Return the (x, y) coordinate for the center point of the cell that contains the specified text.  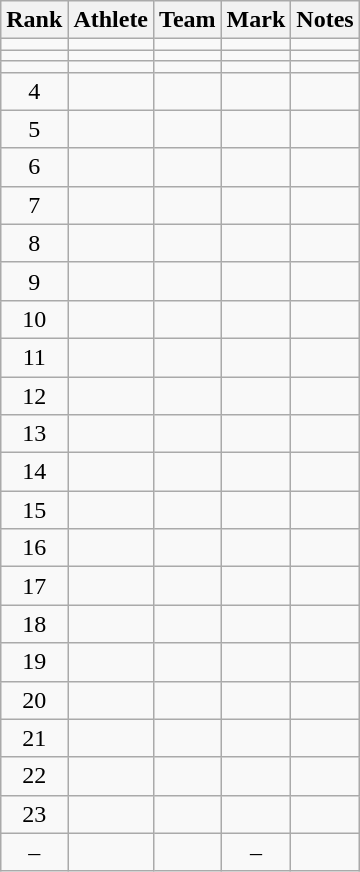
8 (34, 243)
9 (34, 281)
11 (34, 357)
14 (34, 472)
5 (34, 129)
15 (34, 510)
13 (34, 434)
20 (34, 700)
12 (34, 395)
7 (34, 205)
6 (34, 167)
Team (188, 20)
17 (34, 586)
Rank (34, 20)
19 (34, 662)
10 (34, 319)
23 (34, 814)
18 (34, 624)
4 (34, 91)
22 (34, 776)
Notes (325, 20)
16 (34, 548)
Mark (256, 20)
21 (34, 738)
Athlete (111, 20)
